Identify which cell holds the provided text, then report its [X, Y] central coordinate. 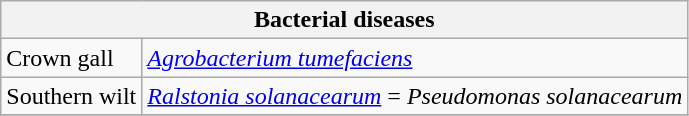
Southern wilt [72, 96]
Crown gall [72, 58]
Bacterial diseases [344, 20]
Ralstonia solanacearum = Pseudomonas solanacearum [415, 96]
Agrobacterium tumefaciens [415, 58]
